Extract the [X, Y] coordinate from the center of the cell holding the provided text.  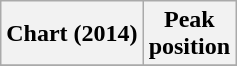
Peakposition [189, 34]
Chart (2014) [72, 34]
